Identify which cell holds the provided text, then report its (x, y) central coordinate. 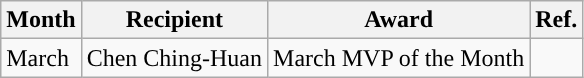
March MVP of the Month (399, 58)
Recipient (174, 20)
Ref. (556, 20)
Month (41, 20)
Chen Ching-Huan (174, 58)
Award (399, 20)
March (41, 58)
